From the cell containing the given text, extract its center point as (x, y) coordinate. 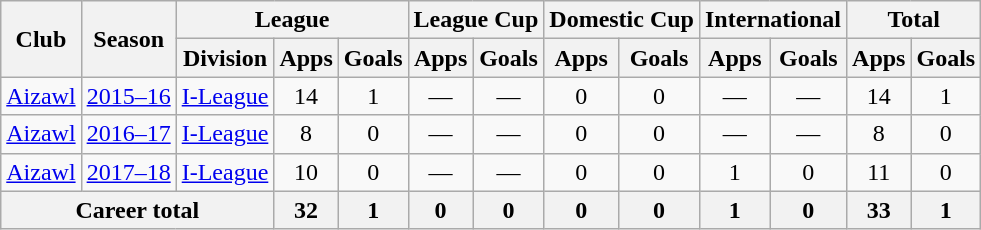
International (772, 20)
Club (41, 39)
2016–17 (128, 134)
Division (225, 58)
Total (914, 20)
11 (879, 172)
10 (306, 172)
2015–16 (128, 96)
Season (128, 39)
Career total (138, 210)
2017–18 (128, 172)
32 (306, 210)
League Cup (476, 20)
League (292, 20)
Domestic Cup (622, 20)
33 (879, 210)
